Determine the [x, y] coordinate at the center of the cell enclosing the given text.  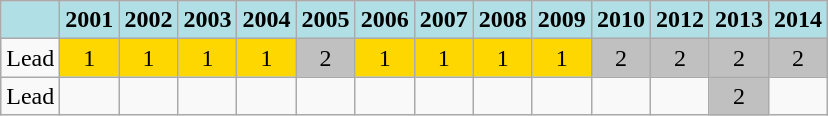
2003 [208, 20]
2013 [738, 20]
2005 [326, 20]
2006 [384, 20]
2004 [266, 20]
2012 [680, 20]
2008 [502, 20]
2002 [148, 20]
2001 [90, 20]
2009 [562, 20]
2007 [444, 20]
2014 [798, 20]
2010 [620, 20]
